Output the (X, Y) coordinate of the center of the cell containing the given text.  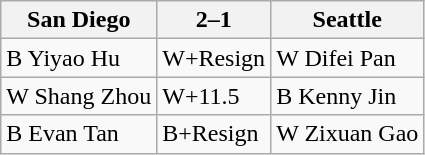
W+Resign (214, 58)
B Yiyao Hu (79, 58)
B+Resign (214, 134)
2–1 (214, 20)
W Zixuan Gao (348, 134)
B Kenny Jin (348, 96)
Seattle (348, 20)
B Evan Tan (79, 134)
W Difei Pan (348, 58)
W Shang Zhou (79, 96)
W+11.5 (214, 96)
San Diego (79, 20)
